Determine the [x, y] coordinate at the center of the cell enclosing the given text.  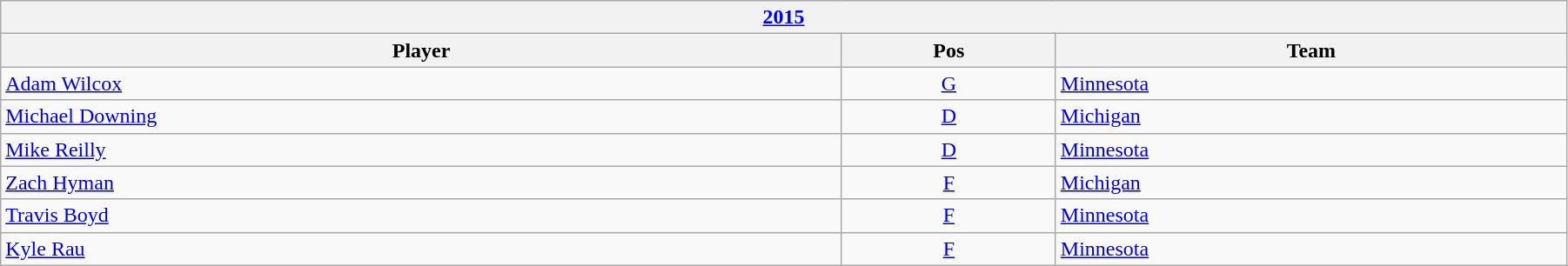
Team [1310, 50]
Kyle Rau [421, 249]
2015 [784, 17]
Pos [948, 50]
Travis Boyd [421, 216]
Player [421, 50]
Mike Reilly [421, 150]
Adam Wilcox [421, 83]
Michael Downing [421, 116]
Zach Hyman [421, 183]
G [948, 83]
